Detect which cell encompasses the target text, then output its (x, y) center coordinate. 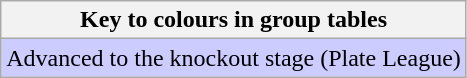
Advanced to the knockout stage (Plate League) (234, 58)
Key to colours in group tables (234, 20)
